Return [x, y] of the center of cell containing provided text 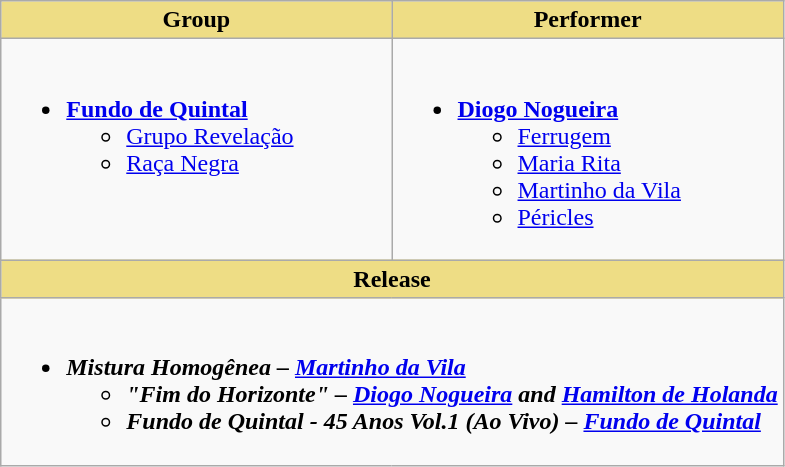
Group [196, 20]
Release [392, 279]
Fundo de QuintalGrupo RevelaçãoRaça Negra [196, 150]
Performer [588, 20]
Diogo NogueiraFerrugemMaria RitaMartinho da VilaPéricles [588, 150]
